Provide the (X, Y) coordinate of the cell's center where the given text is located.  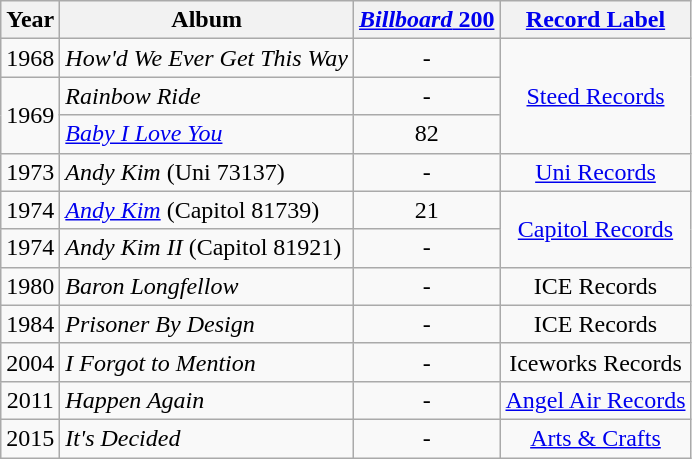
82 (427, 134)
1984 (30, 324)
Andy Kim (Capitol 81739) (207, 210)
Record Label (596, 20)
Capitol Records (596, 229)
2011 (30, 400)
I Forgot to Mention (207, 362)
Baby I Love You (207, 134)
Happen Again (207, 400)
Rainbow Ride (207, 96)
Steed Records (596, 96)
Angel Air Records (596, 400)
Andy Kim (Uni 73137) (207, 172)
Iceworks Records (596, 362)
2015 (30, 438)
Baron Longfellow (207, 286)
Year (30, 20)
2004 (30, 362)
Billboard 200 (427, 20)
Prisoner By Design (207, 324)
It's Decided (207, 438)
Andy Kim II (Capitol 81921) (207, 248)
1980 (30, 286)
1973 (30, 172)
Album (207, 20)
1969 (30, 115)
How'd We Ever Get This Way (207, 58)
Arts & Crafts (596, 438)
21 (427, 210)
Uni Records (596, 172)
1968 (30, 58)
